Return the [x, y] coordinate for the center point of the cell that contains the specified text.  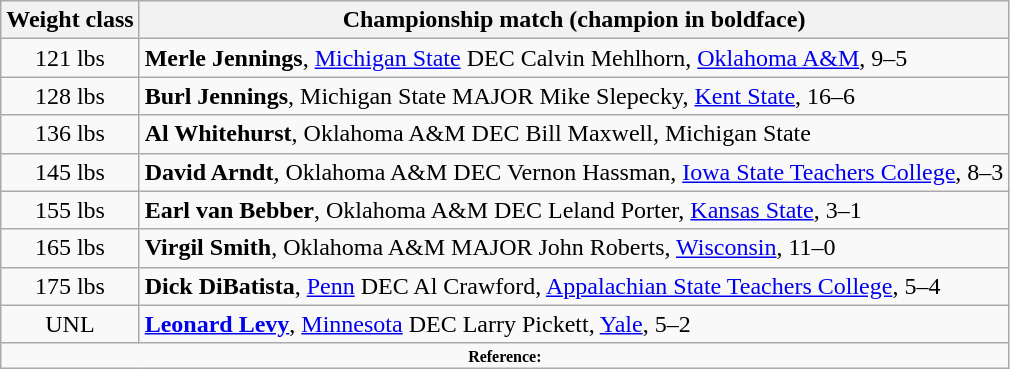
Burl Jennings, Michigan State MAJOR Mike Slepecky, Kent State, 16–6 [574, 96]
Al Whitehurst, Oklahoma A&M DEC Bill Maxwell, Michigan State [574, 134]
Merle Jennings, Michigan State DEC Calvin Mehlhorn, Oklahoma A&M, 9–5 [574, 58]
175 lbs [70, 286]
Virgil Smith, Oklahoma A&M MAJOR John Roberts, Wisconsin, 11–0 [574, 248]
145 lbs [70, 172]
165 lbs [70, 248]
Earl van Bebber, Oklahoma A&M DEC Leland Porter, Kansas State, 3–1 [574, 210]
Championship match (champion in boldface) [574, 20]
Dick DiBatista, Penn DEC Al Crawford, Appalachian State Teachers College, 5–4 [574, 286]
UNL [70, 324]
136 lbs [70, 134]
128 lbs [70, 96]
Weight class [70, 20]
David Arndt, Oklahoma A&M DEC Vernon Hassman, Iowa State Teachers College, 8–3 [574, 172]
155 lbs [70, 210]
121 lbs [70, 58]
Reference: [505, 355]
Leonard Levy, Minnesota DEC Larry Pickett, Yale, 5–2 [574, 324]
